Provide the (x, y) coordinate of the cell's center where the given text is located.  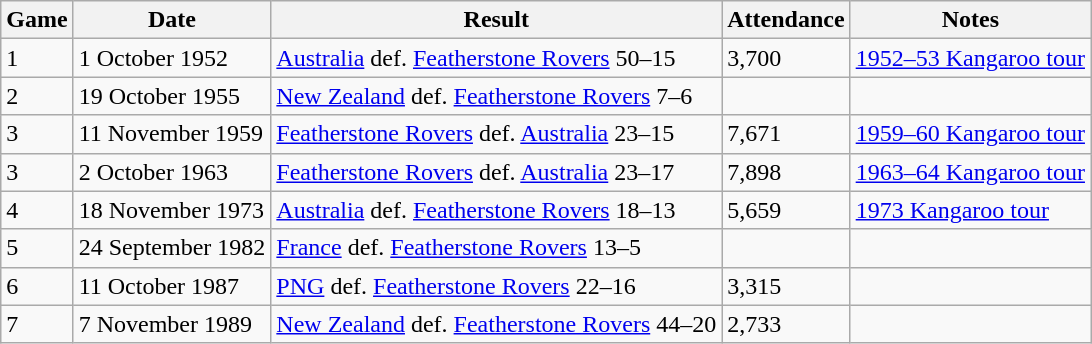
6 (37, 286)
New Zealand def. Featherstone Rovers 7–6 (496, 96)
24 September 1982 (172, 248)
Australia def. Featherstone Rovers 50–15 (496, 58)
New Zealand def. Featherstone Rovers 44–20 (496, 324)
Australia def. Featherstone Rovers 18–13 (496, 210)
1 October 1952 (172, 58)
11 November 1959 (172, 134)
Featherstone Rovers def. Australia 23–17 (496, 172)
4 (37, 210)
7 (37, 324)
1963–64 Kangaroo tour (970, 172)
Date (172, 20)
Notes (970, 20)
Featherstone Rovers def. Australia 23–15 (496, 134)
2,733 (786, 324)
5 (37, 248)
7 November 1989 (172, 324)
7,671 (786, 134)
1973 Kangaroo tour (970, 210)
PNG def. Featherstone Rovers 22–16 (496, 286)
11 October 1987 (172, 286)
Result (496, 20)
3,315 (786, 286)
1 (37, 58)
19 October 1955 (172, 96)
1952–53 Kangaroo tour (970, 58)
France def. Featherstone Rovers 13–5 (496, 248)
1959–60 Kangaroo tour (970, 134)
5,659 (786, 210)
2 (37, 96)
Game (37, 20)
18 November 1973 (172, 210)
Attendance (786, 20)
7,898 (786, 172)
2 October 1963 (172, 172)
3,700 (786, 58)
